Find where the given text appears and provide that cell's center as [x, y] coordinate. 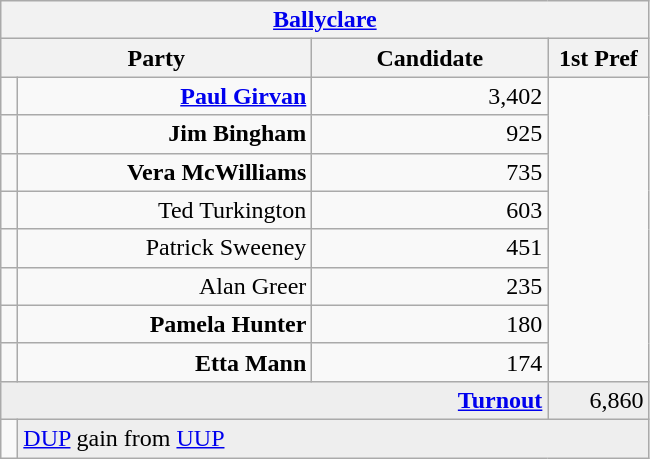
174 [430, 362]
Paul Girvan [165, 96]
451 [430, 248]
6,860 [598, 400]
Etta Mann [165, 362]
Party [156, 58]
Vera McWilliams [165, 172]
Pamela Hunter [165, 324]
DUP gain from UUP [334, 438]
3,402 [430, 96]
Patrick Sweeney [165, 248]
925 [430, 134]
735 [430, 172]
Turnout [274, 400]
1st Pref [598, 58]
180 [430, 324]
603 [430, 210]
Jim Bingham [165, 134]
235 [430, 286]
Ballyclare [325, 20]
Candidate [430, 58]
Alan Greer [165, 286]
Ted Turkington [165, 210]
